Search for the cell housing the specified text and yield its [x, y] center coordinate. 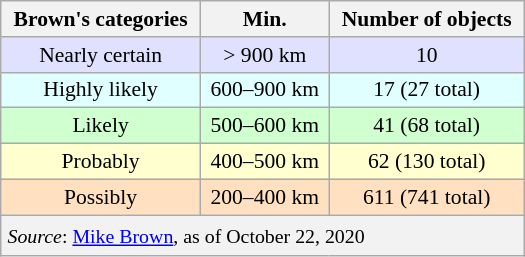
400–500 km [264, 161]
Probably [101, 161]
611 (741 total) [426, 197]
Likely [101, 126]
Number of objects [426, 19]
62 (130 total) [426, 161]
Min. [264, 19]
200–400 km [264, 197]
10 [426, 54]
Brown's categories [101, 19]
17 (27 total) [426, 90]
500–600 km [264, 126]
> 900 km [264, 54]
41 (68 total) [426, 126]
Possibly [101, 197]
Nearly certain [101, 54]
600–900 km [264, 90]
Source: Mike Brown, as of October 22, 2020 [263, 234]
Highly likely [101, 90]
